Output the [x, y] coordinate of the center of the cell containing the given text.  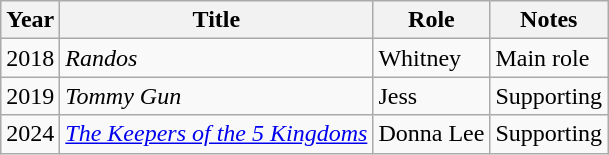
2018 [30, 58]
Tommy Gun [216, 96]
Donna Lee [432, 134]
Whitney [432, 58]
The Keepers of the 5 Kingdoms [216, 134]
2019 [30, 96]
Year [30, 20]
Jess [432, 96]
Notes [549, 20]
Title [216, 20]
Role [432, 20]
Randos [216, 58]
Main role [549, 58]
2024 [30, 134]
